Identify which cell holds the provided text, then report its (x, y) central coordinate. 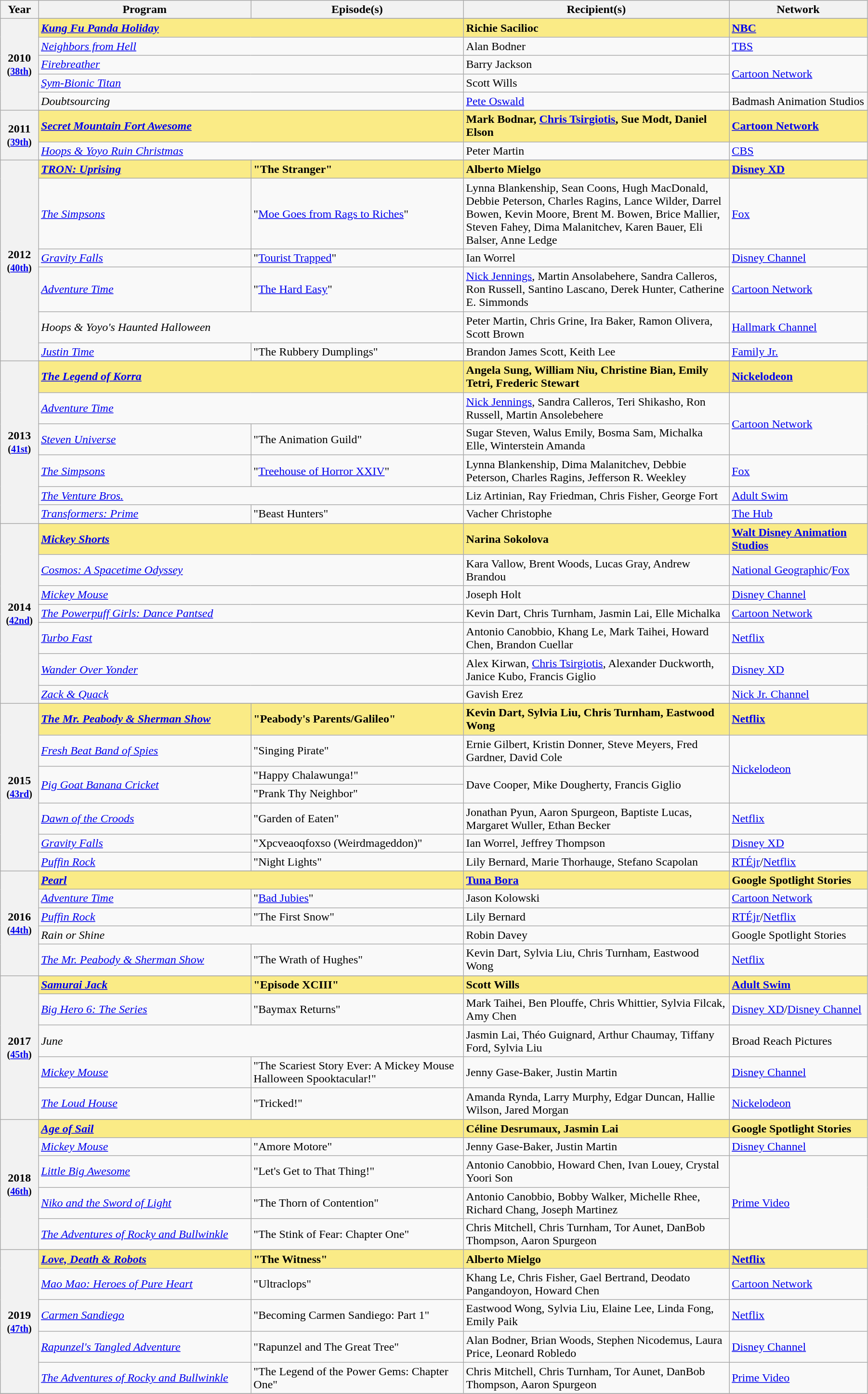
Liz Artinian, Ray Friedman, Chris Fisher, George Fort (596, 496)
Hallmark Channel (799, 327)
TBS (799, 46)
"The Stranger" (357, 169)
"The Wrath of Hughes" (357, 960)
Hoops & Yoyo Ruin Christmas (251, 151)
Antonio Canobbio, Bobby Walker, Michelle Rhee, Richard Chang, Joseph Martinez (596, 1203)
Antonio Canobbio, Howard Chen, Ivan Louey, Crystal Yoori Son (596, 1171)
"The First Snow" (357, 917)
Love, Death & Robots (145, 1259)
Rapunzel's Tangled Adventure (145, 1347)
Joseph Holt (596, 595)
Brandon James Scott, Keith Lee (596, 352)
2016 (44th) (19, 923)
The Powerpuff Girls: Dance Pantsed (251, 613)
Alex Kirwan, Chris Tsirgiotis, Alexander Duckworth, Janice Kubo, Francis Giglio (596, 670)
"Night Lights" (357, 862)
"The Hard Easy" (357, 289)
NBC (799, 28)
The Legend of Korra (251, 377)
"The Witness" (357, 1259)
Ian Worrel, Jeffrey Thompson (596, 843)
Jasmin Lai, Théo Guignard, Arthur Chaumay, Tiffany Ford, Sylvia Liu (596, 1040)
Badmash Animation Studios (799, 101)
"Baymax Returns" (357, 1010)
Richie Sacilioc (596, 28)
"Becoming Carmen Sandiego: Part 1" (357, 1315)
2019 (47th) (19, 1322)
Khang Le, Chris Fisher, Gael Bertrand, Deodato Pangandoyon, Howard Chen (596, 1284)
Jason Kolowski (596, 898)
"The Stink of Fear: Chapter One" (357, 1234)
"Singing Pirate" (357, 750)
"Moe Goes from Rags to Riches" (357, 213)
Alan Bodner, Brian Woods, Stephen Nicodemus, Laura Price, Leonard Robledo (596, 1347)
Pig Goat Banana Cricket (145, 785)
Nick Jr. Channel (799, 694)
Justin Time (145, 352)
Transformers: Prime (145, 514)
Neighbors from Hell (251, 46)
2011 (39th) (19, 135)
Age of Sail (251, 1129)
Vacher Christophe (596, 514)
Hoops & Yoyo's Haunted Halloween (251, 327)
Nick Jennings, Martin Ansolabehere, Sandra Calleros, Ron Russell, Santino Lascano, Derek Hunter, Catherine E. Simmonds (596, 289)
Sym-Bionic Titan (251, 83)
Lily Bernard (596, 917)
"Ultraclops" (357, 1284)
Pearl (251, 880)
"Amore Motore" (357, 1147)
"Garden of Eaten" (357, 819)
"Bad Jubies" (357, 898)
Pete Oswald (596, 101)
Wander Over Yonder (251, 670)
Episode(s) (357, 10)
2018 (46th) (19, 1185)
Secret Mountain Fort Awesome (251, 126)
Peter Martin (596, 151)
Sugar Steven, Walus Emily, Bosma Sam, Michalka Elle, Winterstein Amanda (596, 439)
Disney XD/Disney Channel (799, 1010)
Kara Vallow, Brent Woods, Lucas Gray, Andrew Brandou (596, 570)
"Tourist Trapped" (357, 258)
Amanda Rynda, Larry Murphy, Edgar Duncan, Hallie Wilson, Jared Morgan (596, 1103)
Angela Sung, William Niu, Christine Bian, Emily Tetri, Frederic Stewart (596, 377)
Gavish Erez (596, 694)
Year (19, 10)
Alan Bodner (596, 46)
Kung Fu Panda Holiday (251, 28)
Narina Sokolova (596, 539)
2012 (40th) (19, 260)
2015 (43rd) (19, 787)
"Treehouse of Horror XXIV" (357, 471)
Barry Jackson (596, 65)
"Happy Chalawunga!" (357, 776)
Mark Taihei, Ben Plouffe, Chris Whittier, Sylvia Filcak, Amy Chen (596, 1010)
Mickey Shorts (251, 539)
Antonio Canobbio, Khang Le, Mark Taihei, Howard Chen, Brandon Cuellar (596, 638)
"The Scariest Story Ever: A Mickey Mouse Halloween Spooktacular!" (357, 1072)
CBS (799, 151)
Céline Desrumaux, Jasmin Lai (596, 1129)
Rain or Shine (251, 935)
TRON: Uprising (145, 169)
Eastwood Wong, Sylvia Liu, Elaine Lee, Linda Fong, Emily Paik (596, 1315)
Walt Disney Animation Studios (799, 539)
The Venture Bros. (251, 496)
"The Rubbery Dumplings" (357, 352)
The Loud House (145, 1103)
Ernie Gilbert, Kristin Donner, Steve Meyers, Fred Gardner, David Cole (596, 750)
Program (145, 10)
Steven Universe (145, 439)
Firebreather (251, 65)
"Xpcveaoqfoxso (Weirdmageddon)" (357, 843)
"The Legend of the Power Gems: Chapter One" (357, 1378)
Family Jr. (799, 352)
"Peabody's Parents/Galileo" (357, 719)
"The Thorn of Contention" (357, 1203)
"The Animation Guild" (357, 439)
June (251, 1040)
Big Hero 6: The Series (145, 1010)
"Let's Get to That Thing!" (357, 1171)
Zack & Quack (251, 694)
Jonathan Pyun, Aaron Spurgeon, Baptiste Lucas, Margaret Wuller, Ethan Becker (596, 819)
Recipient(s) (596, 10)
Kevin Dart, Chris Turnham, Jasmin Lai, Elle Michalka (596, 613)
2014 (42nd) (19, 613)
Broad Reach Pictures (799, 1040)
Tuna Bora (596, 880)
Doubtsourcing (251, 101)
National Geographic/Fox (799, 570)
Carmen Sandiego (145, 1315)
Peter Martin, Chris Grine, Ira Baker, Ramon Olivera, Scott Brown (596, 327)
Cosmos: A Spacetime Odyssey (251, 570)
Robin Davey (596, 935)
Dave Cooper, Mike Dougherty, Francis Giglio (596, 785)
"Episode XCIII" (357, 985)
2010 (38th) (19, 65)
Turbo Fast (251, 638)
2013 (41st) (19, 442)
Dawn of the Croods (145, 819)
2017 (45th) (19, 1047)
"Rapunzel and The Great Tree" (357, 1347)
Ian Worrel (596, 258)
Little Big Awesome (145, 1171)
"Tricked!" (357, 1103)
Lily Bernard, Marie Thorhauge, Stefano Scapolan (596, 862)
Niko and the Sword of Light (145, 1203)
Fresh Beat Band of Spies (145, 750)
Lynna Blankenship, Dima Malanitchev, Debbie Peterson, Charles Ragins, Jefferson R. Weekley (596, 471)
Nick Jennings, Sandra Calleros, Teri Shikasho, Ron Russell, Martin Ansolebehere (596, 408)
"Prank Thy Neighbor" (357, 794)
Network (799, 10)
Mao Mao: Heroes of Pure Heart (145, 1284)
The Hub (799, 514)
Samurai Jack (145, 985)
"Beast Hunters" (357, 514)
Mark Bodnar, Chris Tsirgiotis, Sue Modt, Daniel Elson (596, 126)
